Provide the [X, Y] coordinate of the cell's center where the given text is located.  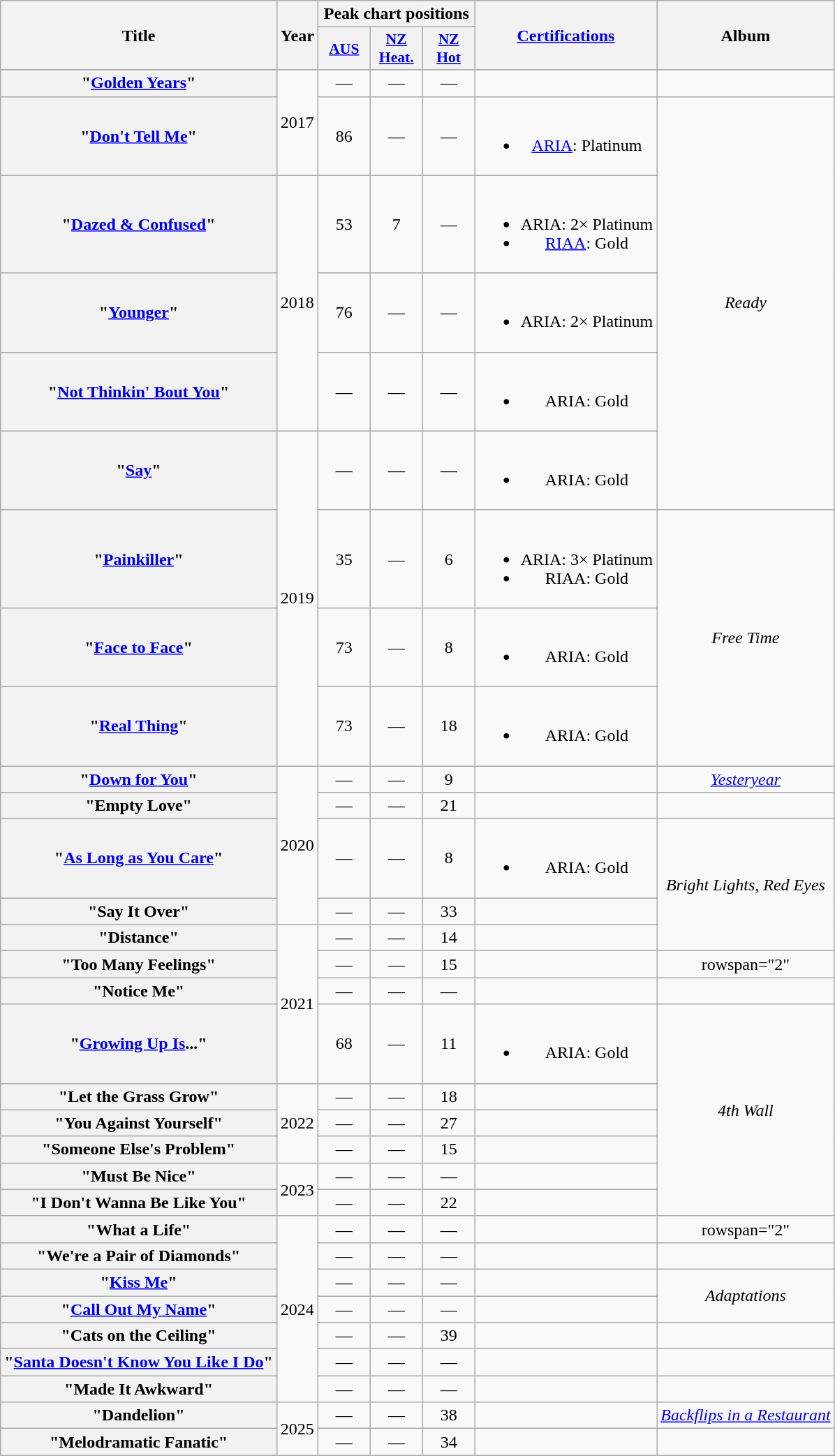
Backflips in a Restaurant [746, 1415]
38 [448, 1415]
11 [448, 1043]
"Distance" [139, 938]
Adaptations [746, 1295]
"Too Many Feelings" [139, 964]
21 [448, 806]
Year [297, 35]
"Kiss Me" [139, 1282]
"Real Thing" [139, 726]
"Don't Tell Me" [139, 135]
2018 [297, 303]
AUS [343, 49]
27 [448, 1123]
2020 [297, 845]
ARIA: 2× PlatinumRIAA: Gold [566, 224]
"Made It Awkward" [139, 1389]
ARIA: 2× Platinum [566, 313]
68 [343, 1043]
"Say It Over" [139, 911]
53 [343, 224]
7 [397, 224]
"Notice Me" [139, 991]
2024 [297, 1309]
"Empty Love" [139, 806]
"Painkiller" [139, 559]
"Call Out My Name" [139, 1309]
"What a Life" [139, 1229]
"Down for You" [139, 779]
"Golden Years" [139, 83]
"Younger" [139, 313]
"Face to Face" [139, 647]
"We're a Pair of Diamonds" [139, 1256]
Album [746, 35]
Yesteryear [746, 779]
"Cats on the Ceiling" [139, 1336]
"Not Thinkin' Bout You" [139, 391]
"Someone Else's Problem" [139, 1149]
2017 [297, 123]
"I Don't Wanna Be Like You" [139, 1203]
2021 [297, 1004]
2025 [297, 1429]
33 [448, 911]
"Let the Grass Grow" [139, 1096]
Ready [746, 303]
34 [448, 1442]
"Growing Up Is..." [139, 1043]
22 [448, 1203]
NZHeat. [397, 49]
NZHot [448, 49]
ARIA: Platinum [566, 135]
"Santa Doesn't Know You Like I Do" [139, 1362]
"As Long as You Care" [139, 859]
9 [448, 779]
ARIA: 3× PlatinumRIAA: Gold [566, 559]
"Melodramatic Fanatic" [139, 1442]
14 [448, 938]
Certifications [566, 35]
Free Time [746, 638]
39 [448, 1336]
35 [343, 559]
"Must Be Nice" [139, 1176]
86 [343, 135]
Peak chart positions [397, 14]
2022 [297, 1123]
"Say" [139, 471]
Title [139, 35]
76 [343, 313]
"Dazed & Confused" [139, 224]
Bright Lights, Red Eyes [746, 885]
6 [448, 559]
"Dandelion" [139, 1415]
"You Against Yourself" [139, 1123]
4th Wall [746, 1110]
2023 [297, 1189]
2019 [297, 598]
